For the text-containing cell, return its midpoint in (X, Y) coordinate format. 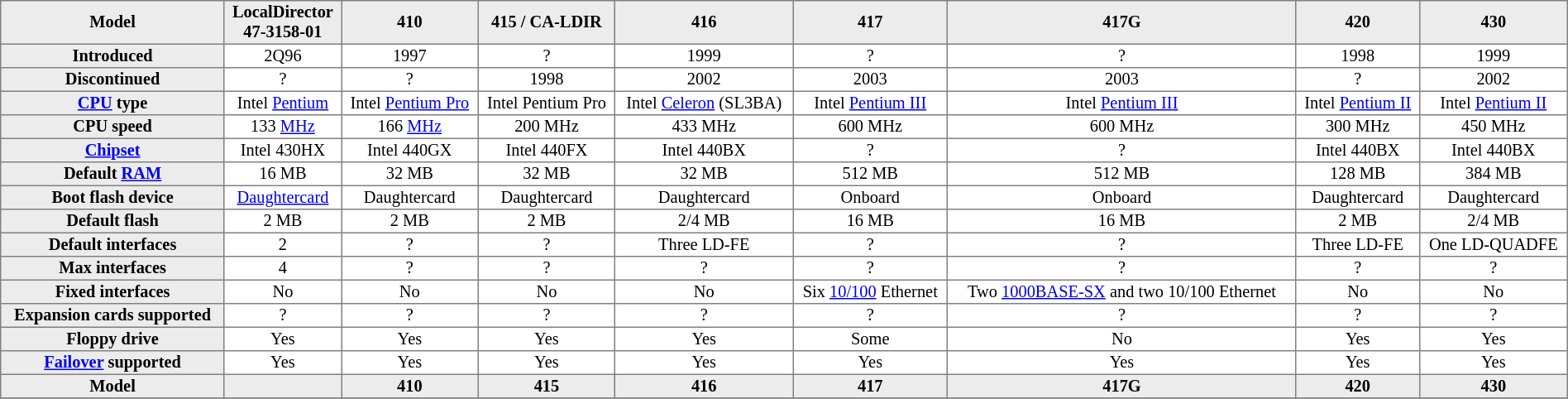
Floppy drive (112, 339)
Introduced (112, 55)
4 (283, 268)
300 MHz (1358, 127)
Two 1000BASE-SX and two 10/100 Ethernet (1121, 291)
415 / CA-LDIR (547, 22)
Default flash (112, 221)
Intel 440FX (547, 150)
200 MHz (547, 127)
166 MHz (409, 127)
Intel 440GX (409, 150)
Six 10/100 Ethernet (870, 291)
Intel Celeron (SL3BA) (705, 103)
One LD-QUADFE (1494, 244)
384 MB (1494, 174)
LocalDirector47-3158-01 (283, 22)
Max interfaces (112, 268)
Default interfaces (112, 244)
Intel 430HX (283, 150)
Discontinued (112, 79)
2Q96 (283, 55)
415 (547, 386)
450 MHz (1494, 127)
433 MHz (705, 127)
2 (283, 244)
CPU speed (112, 127)
Default RAM (112, 174)
Fixed interfaces (112, 291)
Chipset (112, 150)
Some (870, 339)
1997 (409, 55)
128 MB (1358, 174)
Expansion cards supported (112, 315)
Failover supported (112, 363)
133 MHz (283, 127)
CPU type (112, 103)
Boot flash device (112, 197)
Intel Pentium (283, 103)
